Return [x, y] of the center of cell containing provided text 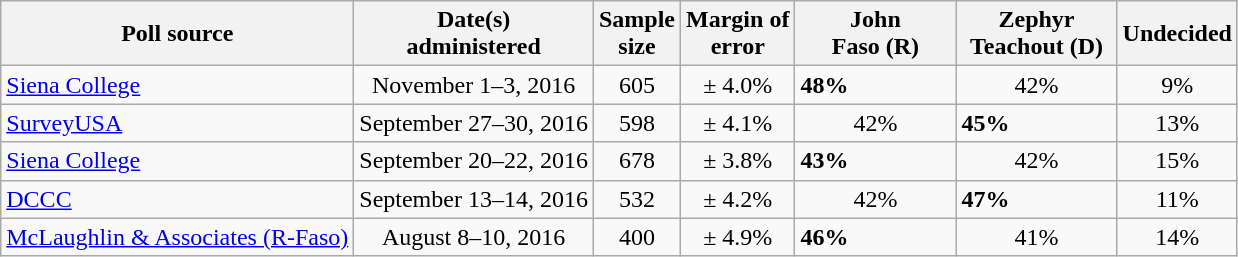
678 [636, 161]
± 4.1% [738, 123]
41% [1036, 237]
46% [876, 237]
Date(s)administered [474, 34]
47% [1036, 199]
± 4.9% [738, 237]
15% [1177, 161]
September 27–30, 2016 [474, 123]
400 [636, 237]
532 [636, 199]
45% [1036, 123]
605 [636, 85]
14% [1177, 237]
ZephyrTeachout (D) [1036, 34]
DCCC [178, 199]
September 13–14, 2016 [474, 199]
Margin oferror [738, 34]
August 8–10, 2016 [474, 237]
Undecided [1177, 34]
43% [876, 161]
48% [876, 85]
September 20–22, 2016 [474, 161]
McLaughlin & Associates (R-Faso) [178, 237]
9% [1177, 85]
± 4.0% [738, 85]
Poll source [178, 34]
November 1–3, 2016 [474, 85]
SurveyUSA [178, 123]
Samplesize [636, 34]
± 3.8% [738, 161]
11% [1177, 199]
13% [1177, 123]
± 4.2% [738, 199]
598 [636, 123]
JohnFaso (R) [876, 34]
